Scan for the cell matching the given text and deliver its [x, y] coordinate at center. 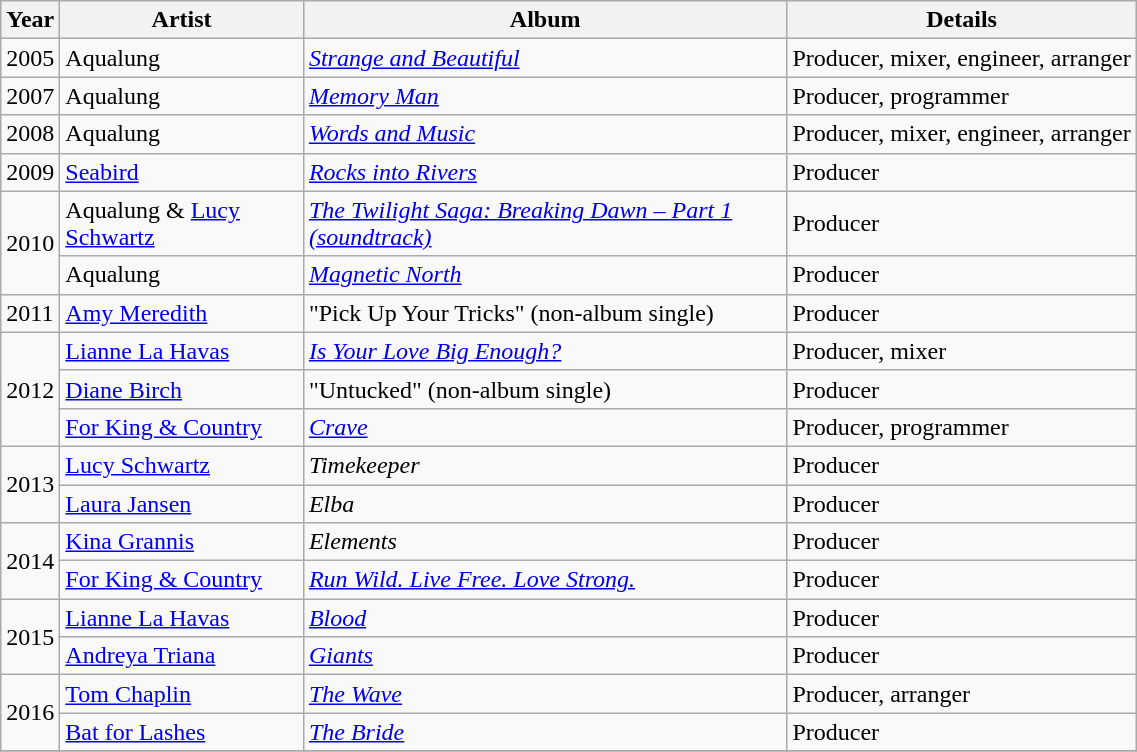
Strange and Beautiful [545, 58]
The Bride [545, 732]
Lucy Schwartz [182, 465]
Memory Man [545, 96]
The Twilight Saga: Breaking Dawn – Part 1 (soundtrack) [545, 224]
Is Your Love Big Enough? [545, 351]
2013 [30, 484]
2015 [30, 637]
Producer, arranger [962, 694]
"Untucked" (non-album single) [545, 389]
Giants [545, 656]
Timekeeper [545, 465]
Diane Birch [182, 389]
Producer, mixer [962, 351]
2009 [30, 172]
Kina Grannis [182, 542]
2010 [30, 242]
Words and Music [545, 134]
Aqualung & Lucy Schwartz [182, 224]
Artist [182, 20]
Tom Chaplin [182, 694]
Crave [545, 427]
The Wave [545, 694]
2008 [30, 134]
Details [962, 20]
Laura Jansen [182, 503]
2012 [30, 389]
Blood [545, 618]
2016 [30, 713]
2007 [30, 96]
Seabird [182, 172]
Bat for Lashes [182, 732]
2011 [30, 313]
Elba [545, 503]
2014 [30, 561]
Rocks into Rivers [545, 172]
Magnetic North [545, 275]
Amy Meredith [182, 313]
"Pick Up Your Tricks" (non-album single) [545, 313]
Andreya Triana [182, 656]
Album [545, 20]
Elements [545, 542]
2005 [30, 58]
Year [30, 20]
Run Wild. Live Free. Love Strong. [545, 580]
